Determine the (x, y) coordinate at the center of the cell enclosing the given text.  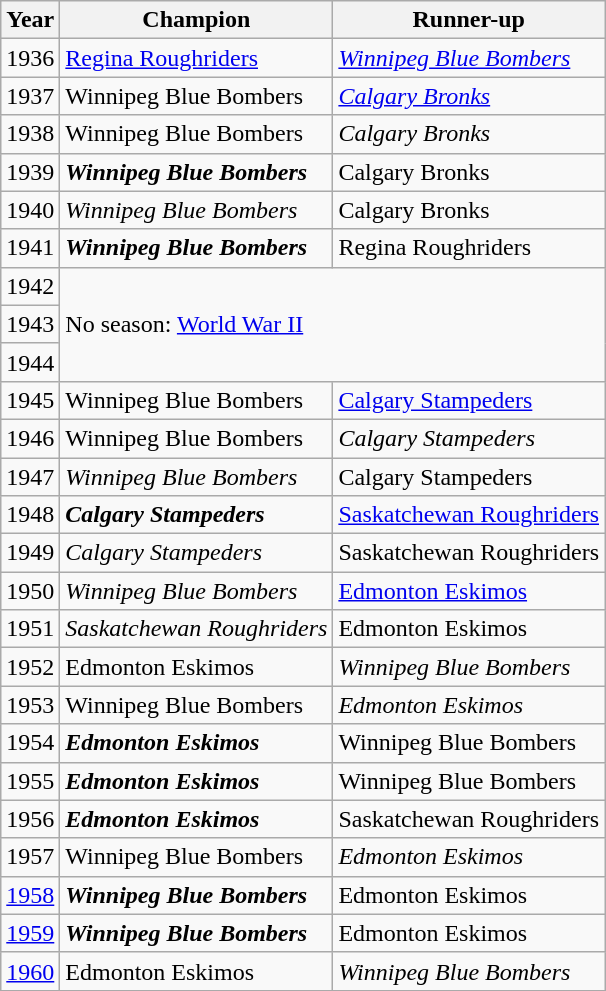
1954 (30, 743)
1939 (30, 172)
1941 (30, 248)
1946 (30, 438)
1937 (30, 96)
No season: World War II (332, 324)
1958 (30, 895)
1942 (30, 286)
1948 (30, 515)
Year (30, 20)
1945 (30, 400)
1940 (30, 210)
1959 (30, 933)
1936 (30, 58)
1947 (30, 477)
1952 (30, 667)
1951 (30, 629)
1949 (30, 553)
1956 (30, 819)
1943 (30, 324)
1953 (30, 705)
1944 (30, 362)
Runner-up (469, 20)
1960 (30, 971)
1938 (30, 134)
1955 (30, 781)
1957 (30, 857)
Champion (196, 20)
1950 (30, 591)
